From the cell containing the given text, extract its center point as [x, y] coordinate. 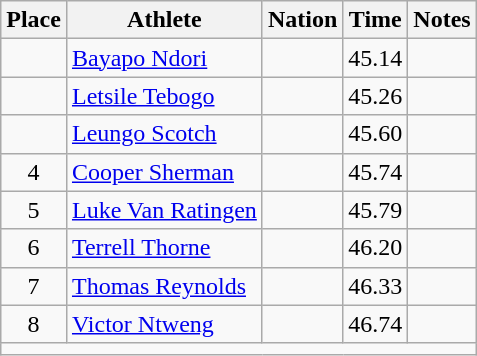
Athlete [164, 20]
Time [376, 20]
Bayapo Ndori [164, 58]
45.60 [376, 134]
Notes [442, 20]
Letsile Tebogo [164, 96]
45.14 [376, 58]
Cooper Sherman [164, 172]
45.79 [376, 210]
Luke Van Ratingen [164, 210]
4 [34, 172]
8 [34, 324]
Thomas Reynolds [164, 286]
Victor Ntweng [164, 324]
Terrell Thorne [164, 248]
45.26 [376, 96]
46.20 [376, 248]
Leungo Scotch [164, 134]
46.74 [376, 324]
7 [34, 286]
45.74 [376, 172]
Place [34, 20]
Nation [302, 20]
6 [34, 248]
46.33 [376, 286]
5 [34, 210]
